Search for the cell housing the specified text and yield its [x, y] center coordinate. 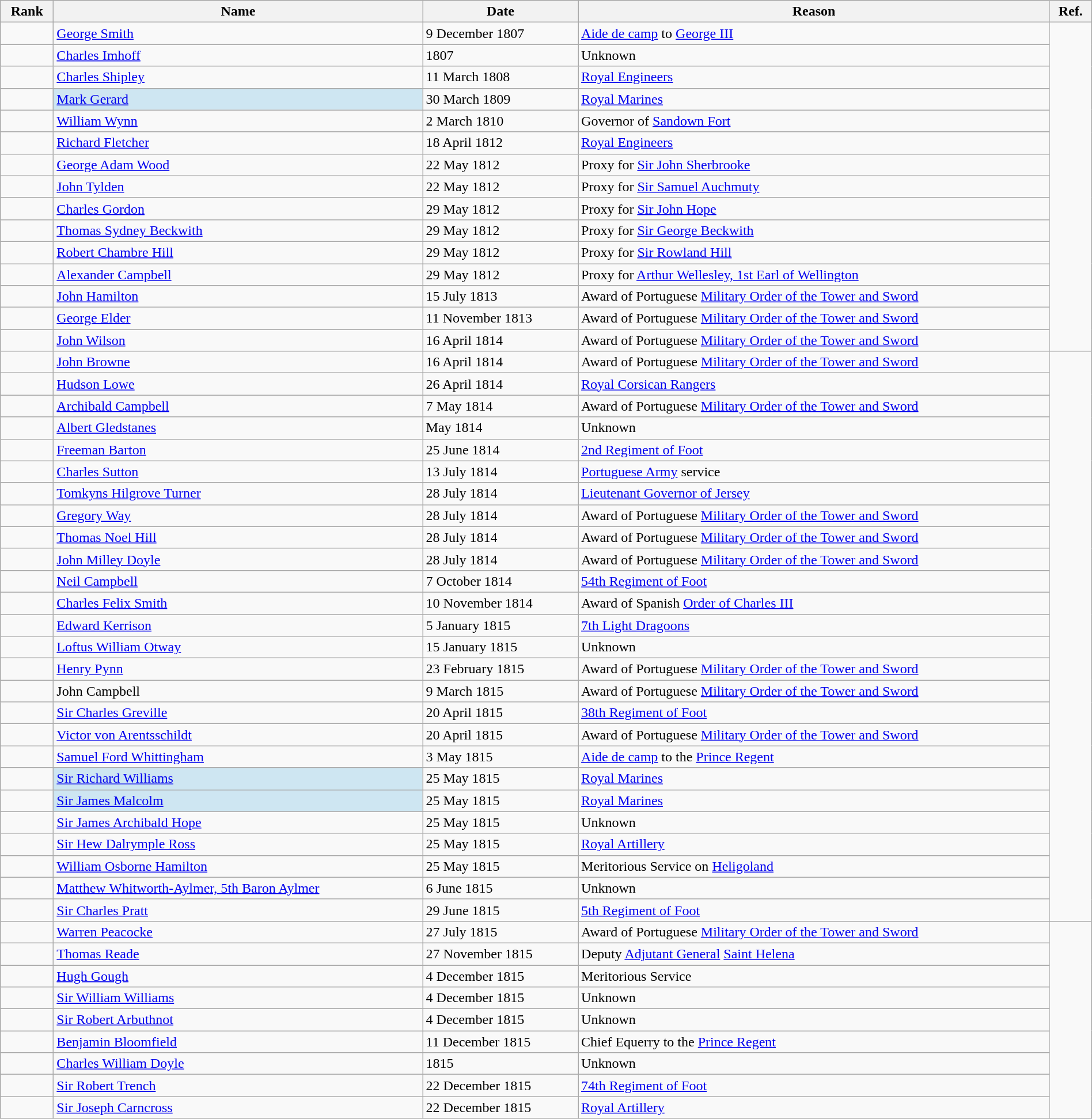
Portuguese Army service [814, 472]
Charles Imhoff [238, 55]
Charles Sutton [238, 472]
Sir Charles Pratt [238, 910]
15 July 1813 [500, 297]
Governor of Sandown Fort [814, 121]
Victor von Arentsschildt [238, 735]
15 January 1815 [500, 647]
Reason [814, 12]
Proxy for Sir John Sherbrooke [814, 165]
Charles Gordon [238, 208]
John Browne [238, 362]
74th Regiment of Foot [814, 1086]
Sir Richard Williams [238, 779]
Warren Peacocke [238, 932]
Hudson Lowe [238, 384]
John Milley Doyle [238, 559]
9 March 1815 [500, 691]
Rank [27, 12]
30 March 1809 [500, 99]
1815 [500, 1064]
Edward Kerrison [238, 625]
Sir Robert Arbuthnot [238, 1020]
3 May 1815 [500, 757]
Alexander Campbell [238, 275]
Sir James Malcolm [238, 801]
Sir Charles Greville [238, 713]
10 November 1814 [500, 603]
Meritorious Service on Heligoland [814, 866]
John Campbell [238, 691]
27 November 1815 [500, 954]
Thomas Reade [238, 954]
2nd Regiment of Foot [814, 450]
Proxy for Sir Rowland Hill [814, 252]
Ref. [1070, 12]
7 May 1814 [500, 406]
George Smith [238, 33]
Charles Shipley [238, 77]
Charles William Doyle [238, 1064]
Sir James Archibald Hope [238, 822]
Meritorious Service [814, 976]
Tomkyns Hilgrove Turner [238, 494]
Aide de camp to George III [814, 33]
Award of Spanish Order of Charles III [814, 603]
Albert Gledstanes [238, 428]
George Adam Wood [238, 165]
John Hamilton [238, 297]
Henry Pynn [238, 669]
Date [500, 12]
Gregory Way [238, 515]
William Wynn [238, 121]
7th Light Dragoons [814, 625]
Proxy for Sir George Beckwith [814, 230]
Proxy for Arthur Wellesley, 1st Earl of Wellington [814, 275]
5th Regiment of Foot [814, 910]
Chief Equerry to the Prince Regent [814, 1042]
George Elder [238, 318]
John Wilson [238, 340]
7 October 1814 [500, 581]
1807 [500, 55]
William Osborne Hamilton [238, 866]
Archibald Campbell [238, 406]
26 April 1814 [500, 384]
54th Regiment of Foot [814, 581]
Proxy for Sir Samuel Auchmuty [814, 187]
Loftus William Otway [238, 647]
Sir Hew Dalrymple Ross [238, 844]
11 March 1808 [500, 77]
38th Regiment of Foot [814, 713]
6 June 1815 [500, 888]
25 June 1814 [500, 450]
27 July 1815 [500, 932]
2 March 1810 [500, 121]
Neil Campbell [238, 581]
Aide de camp to the Prince Regent [814, 757]
23 February 1815 [500, 669]
Charles Felix Smith [238, 603]
Freeman Barton [238, 450]
Thomas Sydney Beckwith [238, 230]
Benjamin Bloomfield [238, 1042]
Proxy for Sir John Hope [814, 208]
11 November 1813 [500, 318]
May 1814 [500, 428]
9 December 1807 [500, 33]
Samuel Ford Whittingham [238, 757]
5 January 1815 [500, 625]
Name [238, 12]
29 June 1815 [500, 910]
13 July 1814 [500, 472]
11 December 1815 [500, 1042]
Sir Robert Trench [238, 1086]
Deputy Adjutant General Saint Helena [814, 954]
Royal Corsican Rangers [814, 384]
Richard Fletcher [238, 143]
Thomas Noel Hill [238, 537]
Lieutenant Governor of Jersey [814, 494]
Mark Gerard [238, 99]
John Tylden [238, 187]
Hugh Gough [238, 976]
Sir Joseph Carncross [238, 1107]
Matthew Whitworth-Aylmer, 5th Baron Aylmer [238, 888]
Sir William Williams [238, 998]
18 April 1812 [500, 143]
Robert Chambre Hill [238, 252]
